Detect which cell encompasses the target text, then output its (x, y) center coordinate. 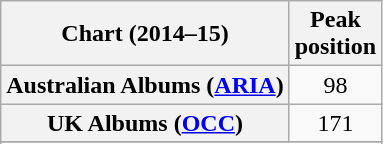
Chart (2014–15) (145, 34)
98 (335, 85)
UK Albums (OCC) (145, 123)
Peakposition (335, 34)
Australian Albums (ARIA) (145, 85)
171 (335, 123)
